Scan for the cell matching the given text and deliver its (X, Y) coordinate at center. 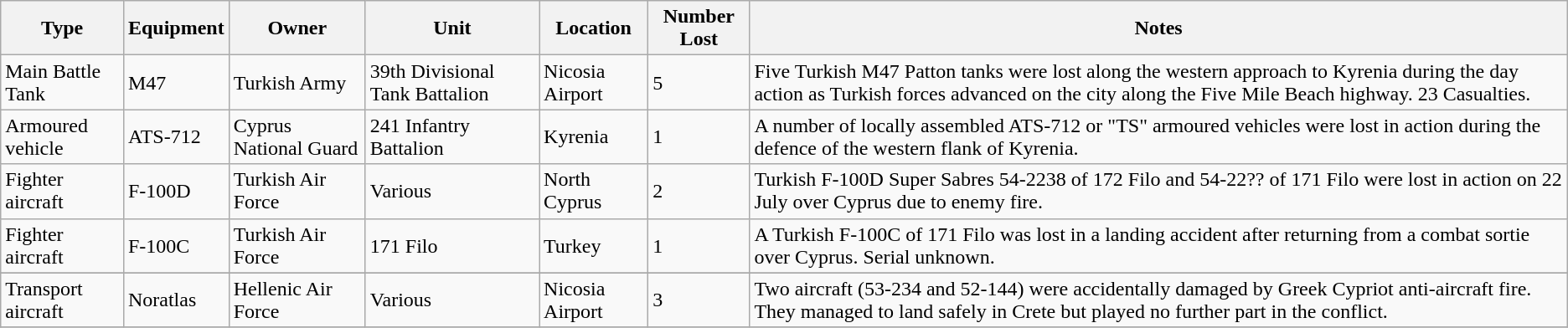
Location (594, 28)
Transport aircraft (62, 300)
Unit (452, 28)
Number Lost (699, 28)
39th Divisional Tank Battalion (452, 82)
Cyprus National Guard (297, 137)
Equipment (176, 28)
Turkish F-100D Super Sabres 54-2238 of 172 Filo and 54-22?? of 171 Filo were lost in action on 22 July over Cyprus due to enemy fire. (1158, 191)
5 (699, 82)
F-100C (176, 246)
171 Filo (452, 246)
Type (62, 28)
Turkish Army (297, 82)
M47 (176, 82)
3 (699, 300)
2 (699, 191)
F-100D (176, 191)
Turkey (594, 246)
A number of locally assembled ATS-712 or "TS" armoured vehicles were lost in action during the defence of the western flank of Kyrenia. (1158, 137)
Kyrenia (594, 137)
A Turkish F-100C of 171 Filo was lost in a landing accident after returning from a combat sortie over Cyprus. Serial unknown. (1158, 246)
ATS-712 (176, 137)
Armoured vehicle (62, 137)
Owner (297, 28)
241 Infantry Battalion (452, 137)
Hellenic Air Force (297, 300)
Main Battle Tank (62, 82)
North Cyprus (594, 191)
Notes (1158, 28)
Noratlas (176, 300)
